Locate the cell with the specified text and output its [x, y] center coordinate. 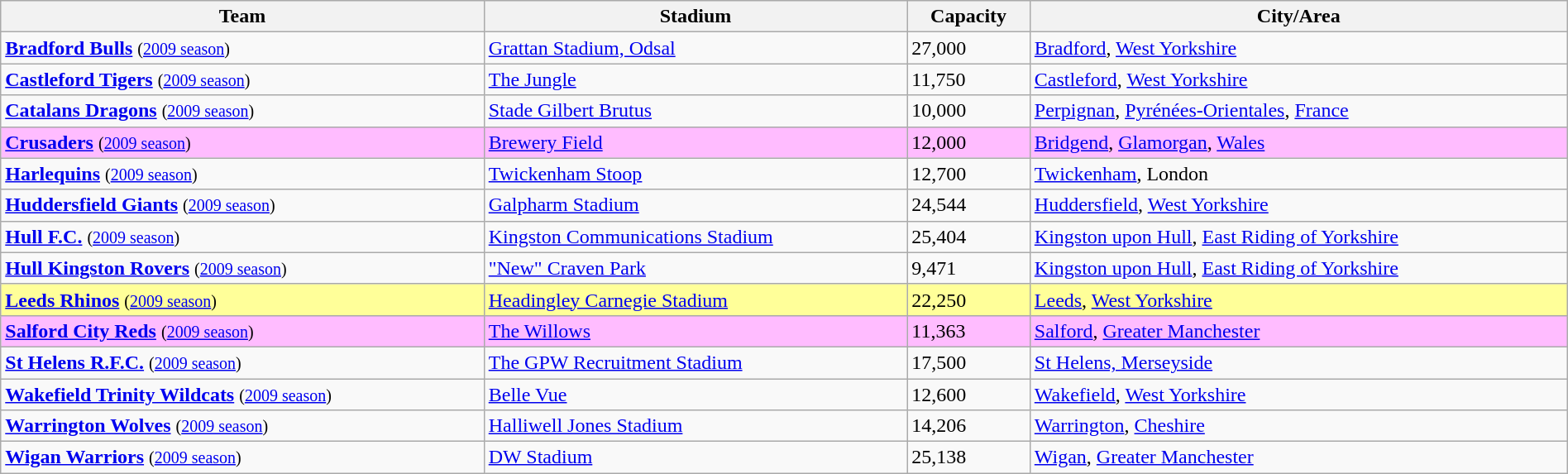
9,471 [968, 268]
Wigan, Greater Manchester [1298, 457]
11,363 [968, 331]
Stadium [696, 17]
14,206 [968, 426]
Salford City Reds (2009 season) [242, 331]
22,250 [968, 299]
11,750 [968, 79]
Team [242, 17]
Kingston Communications Stadium [696, 237]
The GPW Recruitment Stadium [696, 362]
12,000 [968, 142]
St Helens, Merseyside [1298, 362]
Hull Kingston Rovers (2009 season) [242, 268]
Huddersfield Giants (2009 season) [242, 205]
27,000 [968, 48]
Leeds, West Yorkshire [1298, 299]
The Jungle [696, 79]
Stade Gilbert Brutus [696, 111]
25,404 [968, 237]
Twickenham Stoop [696, 174]
Hull F.C. (2009 season) [242, 237]
Bradford Bulls (2009 season) [242, 48]
"New" Craven Park [696, 268]
Castleford Tigers (2009 season) [242, 79]
17,500 [968, 362]
The Willows [696, 331]
25,138 [968, 457]
Galpharm Stadium [696, 205]
Brewery Field [696, 142]
Perpignan, Pyrénées-Orientales, France [1298, 111]
Wakefield, West Yorkshire [1298, 395]
DW Stadium [696, 457]
Warrington, Cheshire [1298, 426]
Warrington Wolves (2009 season) [242, 426]
City/Area [1298, 17]
Bridgend, Glamorgan, Wales [1298, 142]
Halliwell Jones Stadium [696, 426]
Huddersfield, West Yorkshire [1298, 205]
St Helens R.F.C. (2009 season) [242, 362]
Salford, Greater Manchester [1298, 331]
Catalans Dragons (2009 season) [242, 111]
Harlequins (2009 season) [242, 174]
Bradford, West Yorkshire [1298, 48]
Headingley Carnegie Stadium [696, 299]
Capacity [968, 17]
Twickenham, London [1298, 174]
Wigan Warriors (2009 season) [242, 457]
10,000 [968, 111]
Crusaders (2009 season) [242, 142]
Leeds Rhinos (2009 season) [242, 299]
Castleford, West Yorkshire [1298, 79]
Wakefield Trinity Wildcats (2009 season) [242, 395]
24,544 [968, 205]
Grattan Stadium, Odsal [696, 48]
12,700 [968, 174]
12,600 [968, 395]
Belle Vue [696, 395]
